Provide the [X, Y] coordinate of the cell's center where the given text is located.  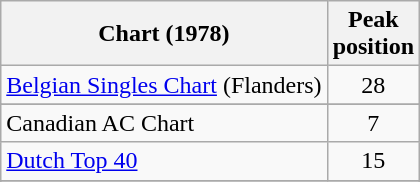
Belgian Singles Chart (Flanders) [164, 85]
7 [373, 123]
Chart (1978) [164, 34]
Dutch Top 40 [164, 161]
Canadian AC Chart [164, 123]
Peakposition [373, 34]
15 [373, 161]
28 [373, 85]
